Return the [X, Y] coordinate for the center point of the cell that contains the specified text.  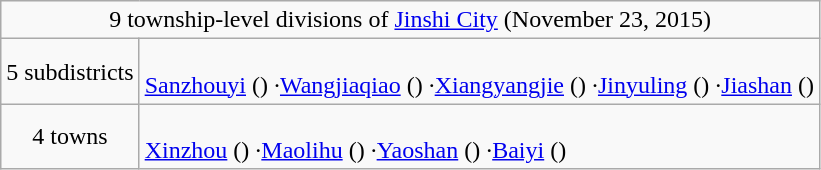
5 subdistricts [70, 72]
Sanzhouyi () ·Wangjiaqiao () ·Xiangyangjie () ·Jinyuling () ·Jiashan () [479, 72]
Xinzhou () ·Maolihu () ·Yaoshan () ·Baiyi () [479, 136]
9 township-level divisions of Jinshi City (November 23, 2015) [410, 20]
4 towns [70, 136]
